Return [x, y] of the center of cell containing provided text 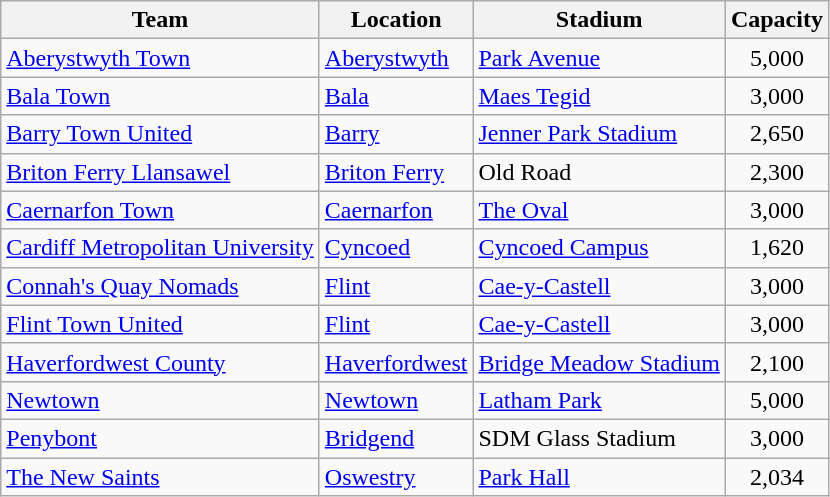
Team [160, 20]
Bala Town [160, 96]
Capacity [776, 20]
Bridge Meadow Stadium [599, 362]
Caernarfon Town [160, 210]
2,100 [776, 362]
Connah's Quay Nomads [160, 286]
Cyncoed [396, 248]
Briton Ferry Llansawel [160, 172]
Barry Town United [160, 134]
Old Road [599, 172]
Stadium [599, 20]
Maes Tegid [599, 96]
Latham Park [599, 400]
Barry [396, 134]
The Oval [599, 210]
Briton Ferry [396, 172]
Flint Town United [160, 324]
Location [396, 20]
2,650 [776, 134]
Bridgend [396, 438]
Park Avenue [599, 58]
Haverfordwest County [160, 362]
2,034 [776, 477]
Park Hall [599, 477]
Cardiff Metropolitan University [160, 248]
Oswestry [396, 477]
The New Saints [160, 477]
2,300 [776, 172]
Penybont [160, 438]
Cyncoed Campus [599, 248]
1,620 [776, 248]
Aberystwyth [396, 58]
Aberystwyth Town [160, 58]
SDM Glass Stadium [599, 438]
Jenner Park Stadium [599, 134]
Bala [396, 96]
Haverfordwest [396, 362]
Caernarfon [396, 210]
